For the text-containing cell, return its midpoint in [x, y] coordinate format. 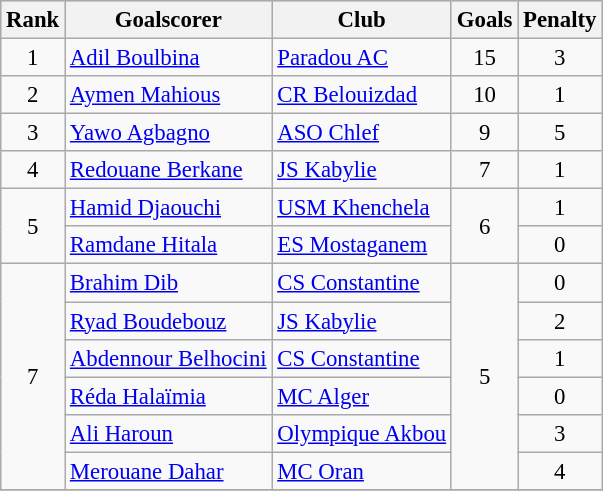
Rank [33, 20]
Adil Boulbina [168, 58]
Aymen Mahious [168, 95]
10 [484, 95]
ES Mostaganem [362, 245]
Brahim Dib [168, 283]
Goalscorer [168, 20]
6 [484, 226]
Goals [484, 20]
Yawo Agbagno [168, 133]
Ramdane Hitala [168, 245]
Paradou AC [362, 58]
USM Khenchela [362, 208]
Abdennour Belhocini [168, 358]
MC Alger [362, 396]
Hamid Djaouchi [168, 208]
Réda Halaïmia [168, 396]
15 [484, 58]
Club [362, 20]
Ali Haroun [168, 433]
MC Oran [362, 471]
Redouane Berkane [168, 170]
Merouane Dahar [168, 471]
9 [484, 133]
Olympique Akbou [362, 433]
Penalty [560, 20]
Ryad Boudebouz [168, 321]
ASO Chlef [362, 133]
CR Belouizdad [362, 95]
